Provide the [X, Y] coordinate of the cell's center where the given text is located.  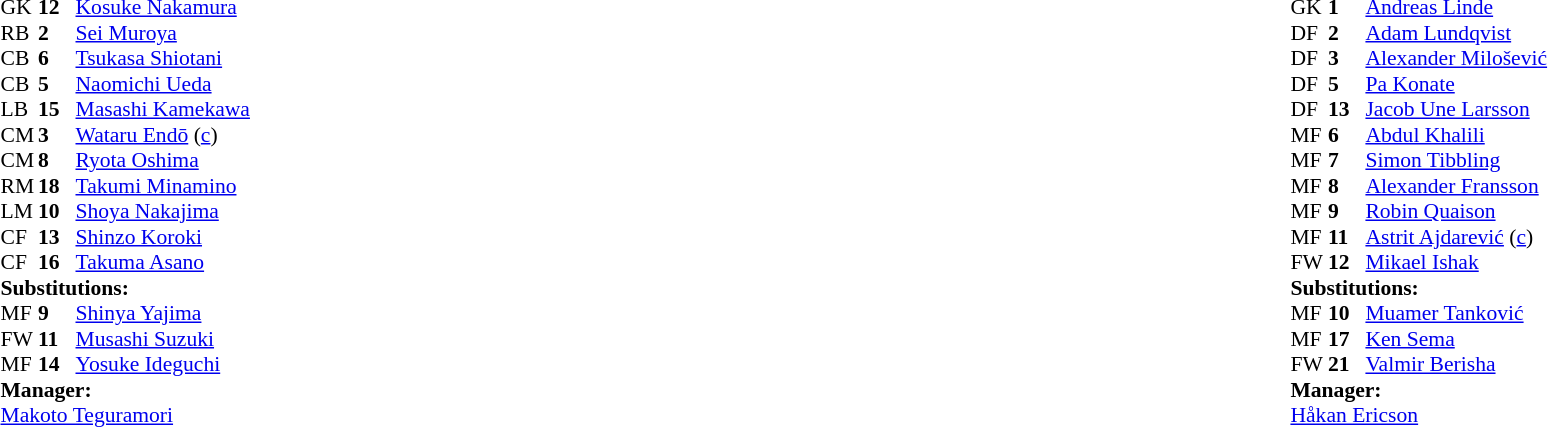
Adam Lundqvist [1456, 33]
16 [57, 263]
17 [1347, 339]
Muamer Tanković [1456, 313]
Mikael Ishak [1456, 263]
RB [19, 33]
Jacob Une Larsson [1456, 109]
Robin Quaison [1456, 211]
Musashi Suzuki [163, 339]
LM [19, 211]
LB [19, 109]
Ken Sema [1456, 339]
Shinya Yajima [163, 313]
Shoya Nakajima [163, 211]
18 [57, 186]
Naomichi Ueda [163, 84]
Valmir Berisha [1456, 365]
Takumi Minamino [163, 186]
12 [1347, 263]
Ryota Oshima [163, 161]
Alexander Fransson [1456, 186]
Abdul Khalili [1456, 135]
Astrit Ajdarević (c) [1456, 237]
Tsukasa Shiotani [163, 59]
Sei Muroya [163, 33]
7 [1347, 161]
Yosuke Ideguchi [163, 365]
Masashi Kamekawa [163, 109]
21 [1347, 365]
RM [19, 186]
Shinzo Koroki [163, 237]
Alexander Milošević [1456, 59]
15 [57, 109]
14 [57, 365]
Takuma Asano [163, 263]
Pa Konate [1456, 84]
Wataru Endō (c) [163, 135]
Simon Tibbling [1456, 161]
